From the cell containing the given text, extract its center point as [X, Y] coordinate. 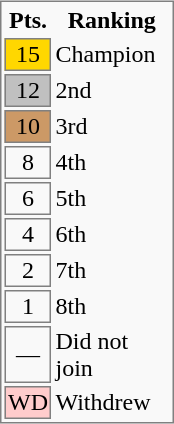
WD [28, 404]
12 [28, 92]
8th [112, 308]
Withdrew [112, 404]
6th [112, 236]
15 [28, 56]
4th [112, 164]
4 [28, 236]
Champion [112, 56]
5th [112, 200]
10 [28, 128]
8 [28, 164]
— [28, 356]
Did not join [112, 356]
2nd [112, 92]
1 [28, 308]
6 [28, 200]
Ranking [112, 21]
2 [28, 272]
3rd [112, 128]
Pts. [28, 21]
7th [112, 272]
